Determine the [X, Y] coordinate at the center of the cell enclosing the given text.  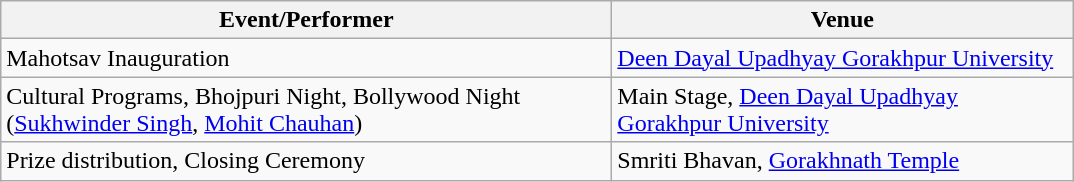
Cultural Programs, Bhojpuri Night, Bollywood Night (Sukhwinder Singh, Mohit Chauhan) [306, 110]
Smriti Bhavan, Gorakhnath Temple [842, 161]
Mahotsav Inauguration [306, 58]
Venue [842, 20]
Deen Dayal Upadhyay Gorakhpur University [842, 58]
Event/Performer [306, 20]
Prize distribution, Closing Ceremony [306, 161]
Main Stage, Deen Dayal Upadhyay Gorakhpur University [842, 110]
